Scan for the cell matching the given text and deliver its [X, Y] coordinate at center. 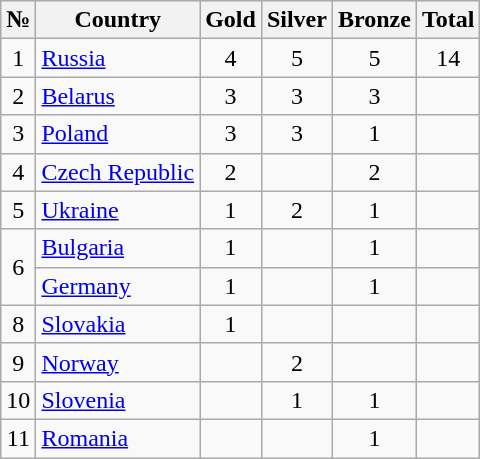
Slovenia [118, 400]
10 [18, 400]
Russia [118, 58]
9 [18, 362]
Norway [118, 362]
14 [448, 58]
Bronze [374, 20]
Belarus [118, 96]
Czech Republic [118, 172]
№ [18, 20]
Romania [118, 438]
8 [18, 324]
Country [118, 20]
Total [448, 20]
11 [18, 438]
Bulgaria [118, 248]
Silver [296, 20]
Germany [118, 286]
Slovakia [118, 324]
Ukraine [118, 210]
6 [18, 267]
Poland [118, 134]
Gold [231, 20]
